Output the (x, y) coordinate of the center of the cell containing the given text.  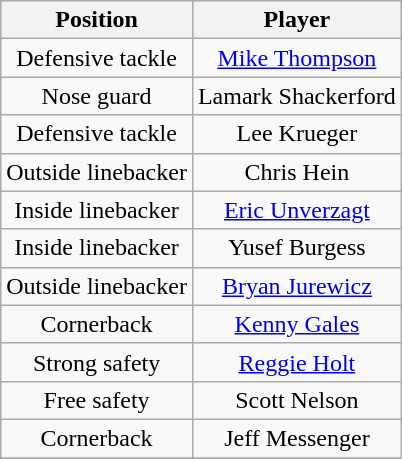
Lee Krueger (296, 134)
Eric Unverzagt (296, 210)
Reggie Holt (296, 362)
Scott Nelson (296, 400)
Lamark Shackerford (296, 96)
Jeff Messenger (296, 438)
Yusef Burgess (296, 248)
Free safety (97, 400)
Position (97, 20)
Strong safety (97, 362)
Player (296, 20)
Mike Thompson (296, 58)
Nose guard (97, 96)
Bryan Jurewicz (296, 286)
Chris Hein (296, 172)
Kenny Gales (296, 324)
